Locate the cell with the specified text and output its (x, y) center coordinate. 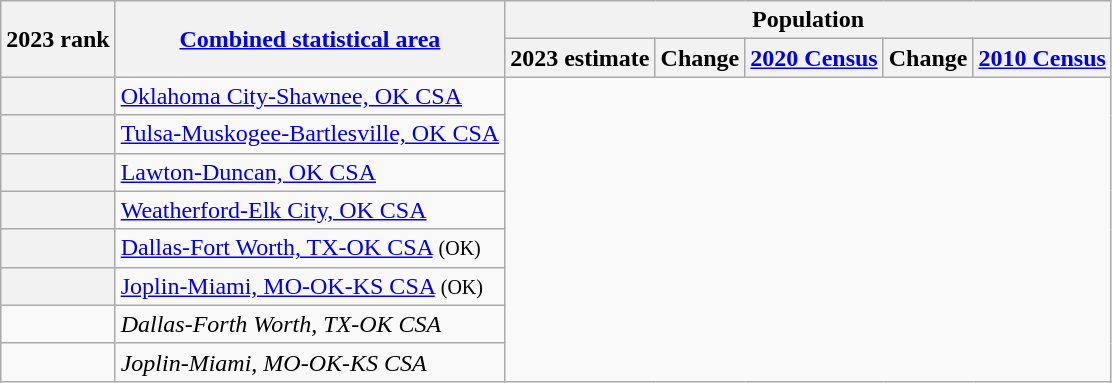
Lawton-Duncan, OK CSA (310, 172)
2020 Census (814, 58)
Dallas-Fort Worth, TX-OK CSA (OK) (310, 248)
Combined statistical area (310, 39)
Joplin-Miami, MO-OK-KS CSA (310, 362)
2010 Census (1042, 58)
2023 rank (58, 39)
Dallas-Forth Worth, TX-OK CSA (310, 324)
2023 estimate (580, 58)
Population (808, 20)
Tulsa-Muskogee-Bartlesville, OK CSA (310, 134)
Joplin-Miami, MO-OK-KS CSA (OK) (310, 286)
Weatherford-Elk City, OK CSA (310, 210)
Oklahoma City-Shawnee, OK CSA (310, 96)
